Provide the (X, Y) coordinate of the cell's center where the given text is located.  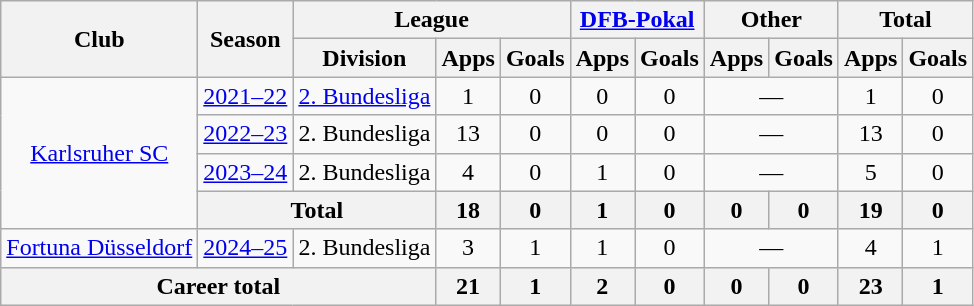
3 (468, 248)
2023–24 (246, 172)
League (432, 20)
5 (870, 172)
Season (246, 39)
2021–22 (246, 96)
19 (870, 210)
Club (100, 39)
2024–25 (246, 248)
18 (468, 210)
2 (602, 286)
Division (364, 58)
Other (771, 20)
23 (870, 286)
DFB-Pokal (637, 20)
Career total (218, 286)
Fortuna Düsseldorf (100, 248)
Karlsruher SC (100, 153)
2022–23 (246, 134)
21 (468, 286)
